Pinpoint the cell where the given text exists, returning its (x, y) midpoint coordinate. 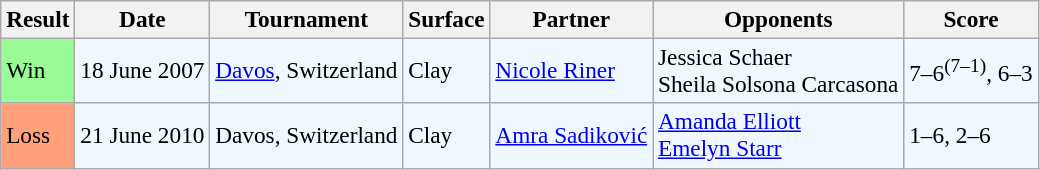
Amanda Elliott Emelyn Starr (778, 136)
21 June 2010 (142, 136)
Score (971, 19)
18 June 2007 (142, 70)
Amra Sadiković (572, 136)
Nicole Riner (572, 70)
1–6, 2–6 (971, 136)
Jessica Schaer Sheila Solsona Carcasona (778, 70)
Date (142, 19)
Win (38, 70)
Result (38, 19)
Opponents (778, 19)
Loss (38, 136)
Surface (446, 19)
7–6(7–1), 6–3 (971, 70)
Partner (572, 19)
Tournament (306, 19)
